Capture the cell that displays the provided text and extract its [X, Y] central coordinate. 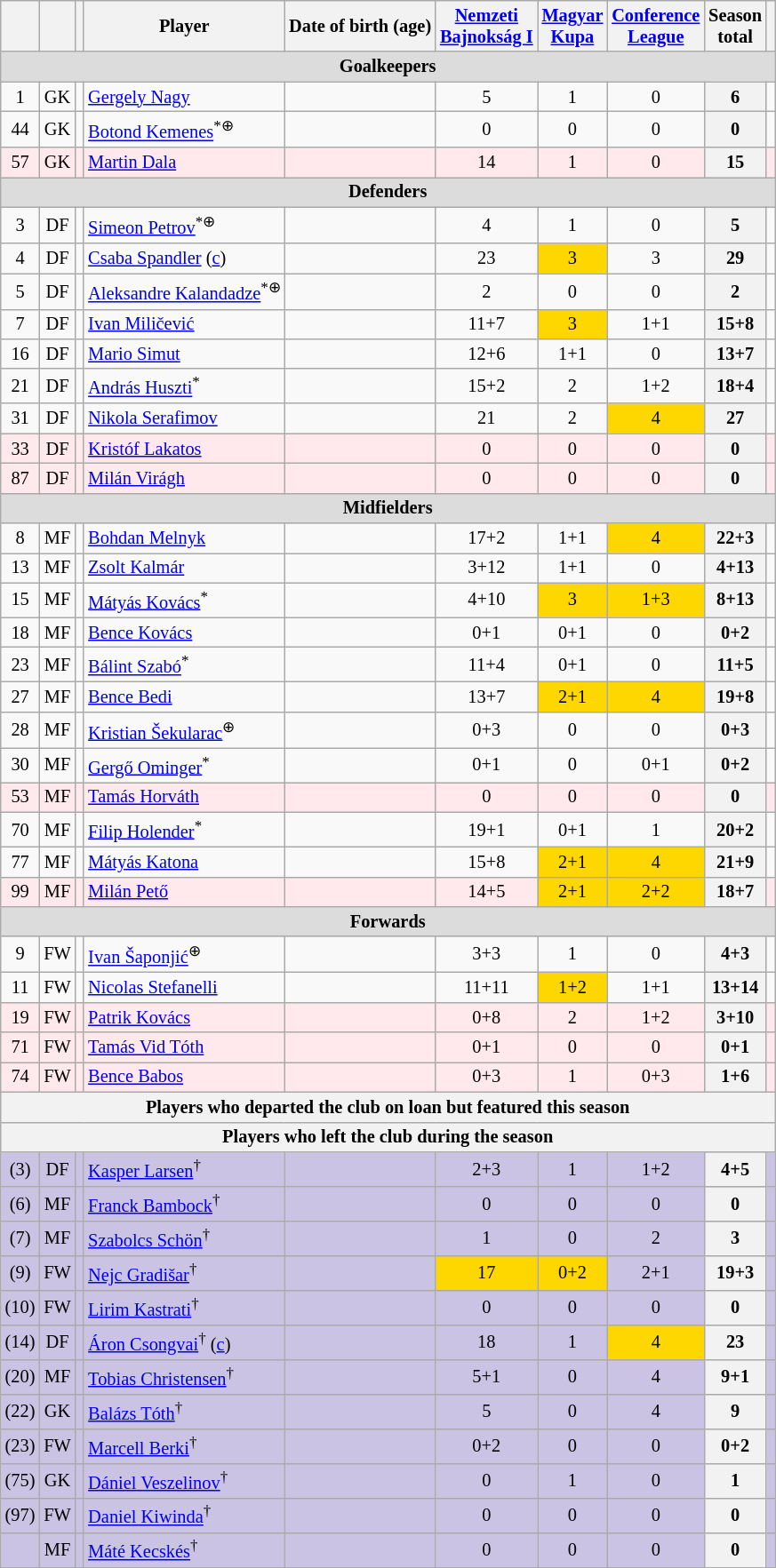
3+3 [486, 954]
Botond Kemenes*⊕ [184, 129]
(20) [20, 1377]
19+1 [486, 830]
(97) [20, 1516]
Zsolt Kalmár [184, 568]
Nicolas Stefanelli [184, 987]
Szabolcs Schön† [184, 1238]
77 [20, 862]
Milán Pető [184, 892]
87 [20, 478]
53 [20, 797]
99 [20, 892]
Simeon Petrov*⊕ [184, 225]
Bohdan Melnyk [184, 538]
Player [184, 26]
Bence Babos [184, 1077]
3+10 [735, 1017]
11+5 [735, 665]
30 [20, 766]
21+9 [735, 862]
18+4 [735, 386]
MagyarKupa [572, 26]
18+7 [735, 892]
19 [20, 1017]
7 [20, 324]
(6) [20, 1203]
4+10 [486, 601]
Filip Holender* [184, 830]
4+3 [735, 954]
Mario Simut [184, 354]
Bálint Szabó* [184, 665]
11+4 [486, 665]
29 [735, 259]
Patrik Kovács [184, 1017]
(14) [20, 1341]
Ivan Miličević [184, 324]
9+1 [735, 1377]
12+6 [486, 354]
Martin Dala [184, 163]
33 [20, 449]
11+7 [486, 324]
6 [735, 97]
74 [20, 1077]
Date of birth (age) [360, 26]
17+2 [486, 538]
(7) [20, 1238]
Goalkeepers [388, 67]
17 [486, 1272]
Csaba Spandler (c) [184, 259]
1+3 [656, 601]
8 [20, 538]
(10) [20, 1308]
28 [20, 729]
Marcell Berki† [184, 1446]
Tamás Vid Tóth [184, 1047]
Kasper Larsen† [184, 1169]
ConferenceLeague [656, 26]
(22) [20, 1411]
22+3 [735, 538]
0+8 [486, 1017]
4+5 [735, 1169]
Nikola Serafimov [184, 418]
71 [20, 1047]
8+13 [735, 601]
(23) [20, 1446]
13 [20, 568]
Forwards [388, 921]
Gergely Nagy [184, 97]
44 [20, 129]
András Huszti* [184, 386]
Franck Bambock† [184, 1203]
11+11 [486, 987]
19+3 [735, 1272]
Áron Csongvai† (c) [184, 1341]
11 [20, 987]
Midfielders [388, 508]
Bence Bedi [184, 696]
Nejc Gradišar† [184, 1272]
Daniel Kiwinda† [184, 1516]
Seasontotal [735, 26]
Kristóf Lakatos [184, 449]
20+2 [735, 830]
(9) [20, 1272]
Mátyás Katona [184, 862]
Máté Kecskés† [184, 1549]
(75) [20, 1480]
Bence Kovács [184, 633]
15+2 [486, 386]
Aleksandre Kalandadze*⊕ [184, 291]
Mátyás Kovács* [184, 601]
19+8 [735, 696]
16 [20, 354]
(3) [20, 1169]
1+6 [735, 1077]
Ivan Šaponjić⊕ [184, 954]
Balázs Tóth† [184, 1411]
Milán Virágh [184, 478]
Gergő Ominger* [184, 766]
Dániel Veszelinov† [184, 1480]
70 [20, 830]
2+2 [656, 892]
4+13 [735, 568]
Defenders [388, 192]
57 [20, 163]
31 [20, 418]
Players who departed the club on loan but featured this season [388, 1107]
NemzetiBajnokság I [486, 26]
14+5 [486, 892]
14 [486, 163]
13+14 [735, 987]
Tobias Christensen† [184, 1377]
3+12 [486, 568]
Tamás Horváth [184, 797]
Kristian Šekularac⊕ [184, 729]
Players who left the club during the season [388, 1137]
5+1 [486, 1377]
2+3 [486, 1169]
Lirim Kastrati† [184, 1308]
